Determine the [X, Y] coordinate at the center of the cell enclosing the given text.  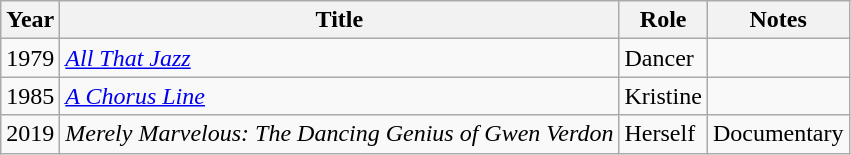
1985 [30, 96]
2019 [30, 134]
Herself [663, 134]
Kristine [663, 96]
Role [663, 20]
Merely Marvelous: The Dancing Genius of Gwen Verdon [340, 134]
Documentary [778, 134]
1979 [30, 58]
Title [340, 20]
All That Jazz [340, 58]
Year [30, 20]
A Chorus Line [340, 96]
Dancer [663, 58]
Notes [778, 20]
